Identify which cell holds the provided text, then report its [X, Y] central coordinate. 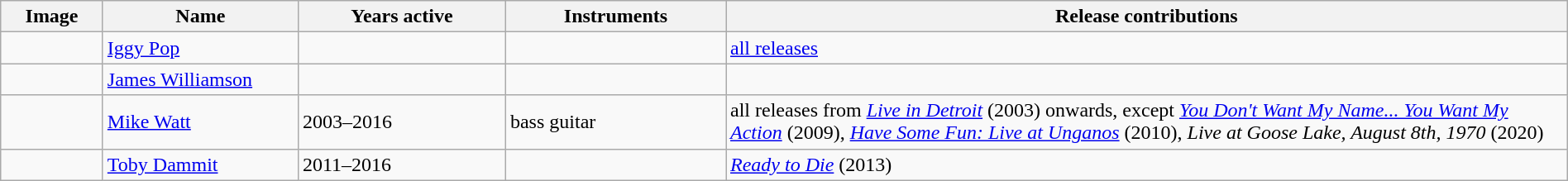
Instruments [615, 17]
James Williamson [200, 79]
2011–2016 [402, 164]
Ready to Die (2013) [1147, 164]
Toby Dammit [200, 164]
Image [52, 17]
bass guitar [615, 122]
Name [200, 17]
Mike Watt [200, 122]
Iggy Pop [200, 48]
2003–2016 [402, 122]
Years active [402, 17]
Release contributions [1147, 17]
all releases [1147, 48]
